Scan for the cell matching the given text and deliver its [X, Y] coordinate at center. 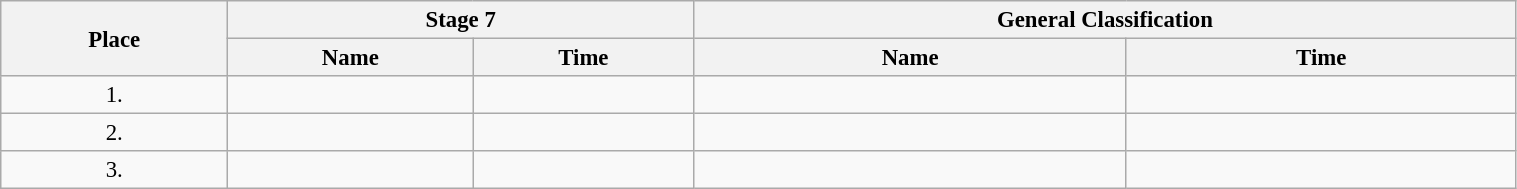
Place [114, 38]
1. [114, 95]
Stage 7 [461, 20]
General Classification [1105, 20]
3. [114, 170]
2. [114, 133]
